Detect which cell encompasses the target text, then output its (x, y) center coordinate. 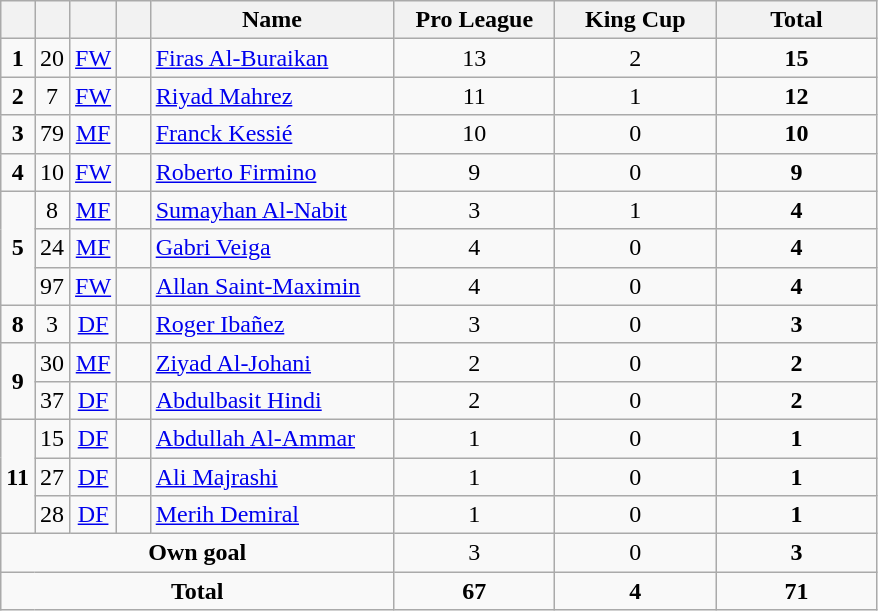
Sumayhan Al-Nabit (272, 210)
28 (52, 515)
67 (474, 591)
Ziyad Al-Johani (272, 362)
King Cup (636, 20)
79 (52, 134)
5 (18, 248)
Franck Kessié (272, 134)
Ali Majrashi (272, 477)
12 (796, 96)
37 (52, 400)
Firas Al-Buraikan (272, 58)
Roberto Firmino (272, 172)
Abdulbasit Hindi (272, 400)
Pro League (474, 20)
20 (52, 58)
Abdullah Al-Ammar (272, 438)
71 (796, 591)
30 (52, 362)
27 (52, 477)
Name (272, 20)
Roger Ibañez (272, 324)
7 (52, 96)
Merih Demiral (272, 515)
13 (474, 58)
Gabri Veiga (272, 248)
24 (52, 248)
Allan Saint-Maximin (272, 286)
Own goal (198, 553)
97 (52, 286)
Riyad Mahrez (272, 96)
